Return [x, y] of the center of cell containing provided text 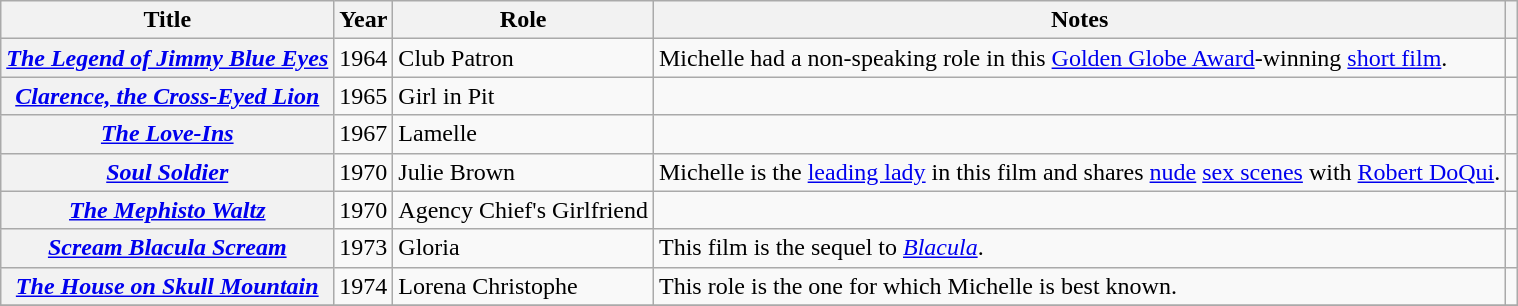
Lamelle [524, 134]
The House on Skull Mountain [168, 286]
This film is the sequel to Blacula. [1079, 248]
Julie Brown [524, 172]
Role [524, 20]
Notes [1079, 20]
Gloria [524, 248]
The Mephisto Waltz [168, 210]
Girl in Pit [524, 96]
1964 [364, 58]
Clarence, the Cross-Eyed Lion [168, 96]
Michelle is the leading lady in this film and shares nude sex scenes with Robert DoQui. [1079, 172]
Michelle had a non-speaking role in this Golden Globe Award-winning short film. [1079, 58]
The Love-Ins [168, 134]
1973 [364, 248]
1965 [364, 96]
Lorena Christophe [524, 286]
Scream Blacula Scream [168, 248]
Agency Chief's Girlfriend [524, 210]
Club Patron [524, 58]
This role is the one for which Michelle is best known. [1079, 286]
Soul Soldier [168, 172]
1967 [364, 134]
Title [168, 20]
The Legend of Jimmy Blue Eyes [168, 58]
1974 [364, 286]
Year [364, 20]
